From the cell containing the given text, extract its center point as [X, Y] coordinate. 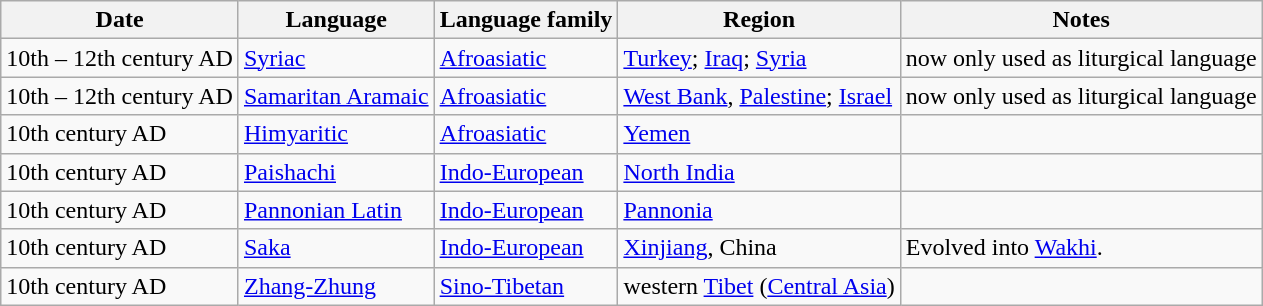
Paishachi [336, 172]
Zhang-Zhung [336, 286]
Language [336, 20]
Region [759, 20]
Samaritan Aramaic [336, 96]
Pannonian Latin [336, 210]
Yemen [759, 134]
West Bank, Palestine; Israel [759, 96]
Xinjiang, China [759, 248]
Pannonia [759, 210]
Language family [526, 20]
North India [759, 172]
Notes [1081, 20]
Syriac [336, 58]
western Tibet (Central Asia) [759, 286]
Turkey; Iraq; Syria [759, 58]
Saka [336, 248]
Evolved into Wakhi. [1081, 248]
Date [120, 20]
Himyaritic [336, 134]
Sino-Tibetan [526, 286]
